Capture the cell that displays the provided text and extract its (x, y) central coordinate. 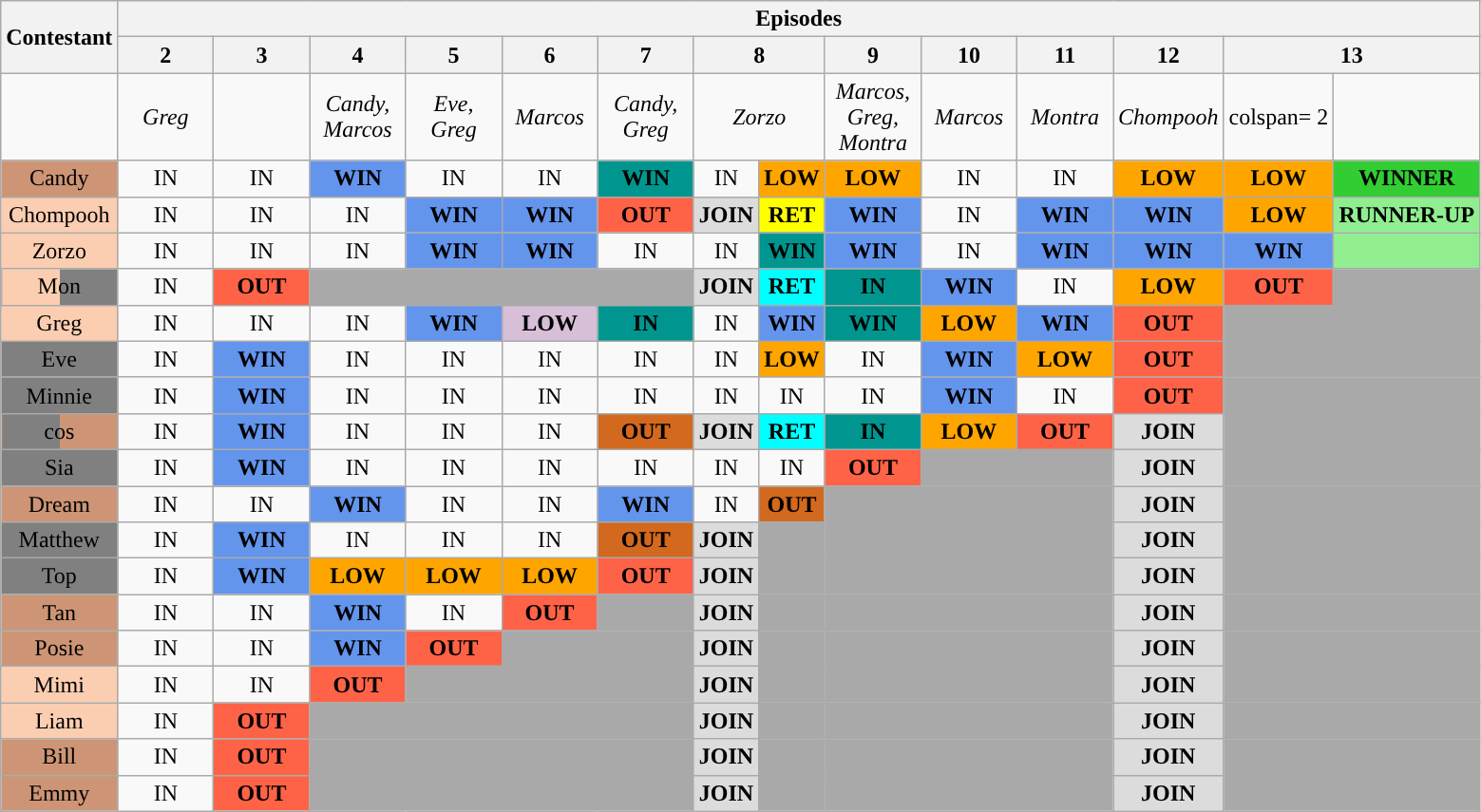
WINNER (1407, 179)
Eve (59, 359)
9 (872, 55)
Contestant (59, 37)
Eve,Greg (454, 117)
Mimi (59, 685)
3 (262, 55)
13 (1352, 55)
Bill (59, 757)
11 (1064, 55)
Tan (59, 613)
cos (59, 431)
Emmy (59, 793)
Candy,Greg (646, 117)
Top (59, 576)
10 (969, 55)
RUNNER-UP (1407, 215)
Mon (59, 287)
Marcos,Greg,Montra (872, 117)
Montra (1064, 117)
4 (357, 55)
colspan= 2 (1279, 117)
Dream (59, 504)
Episodes (799, 19)
Posie (59, 649)
Minnie (59, 395)
Sia (59, 467)
7 (646, 55)
5 (454, 55)
Liam (59, 721)
12 (1168, 55)
Candy,Marcos (357, 117)
Candy (59, 179)
6 (549, 55)
8 (759, 55)
2 (165, 55)
Matthew (59, 540)
